Locate the cell with the specified text and output its (x, y) center coordinate. 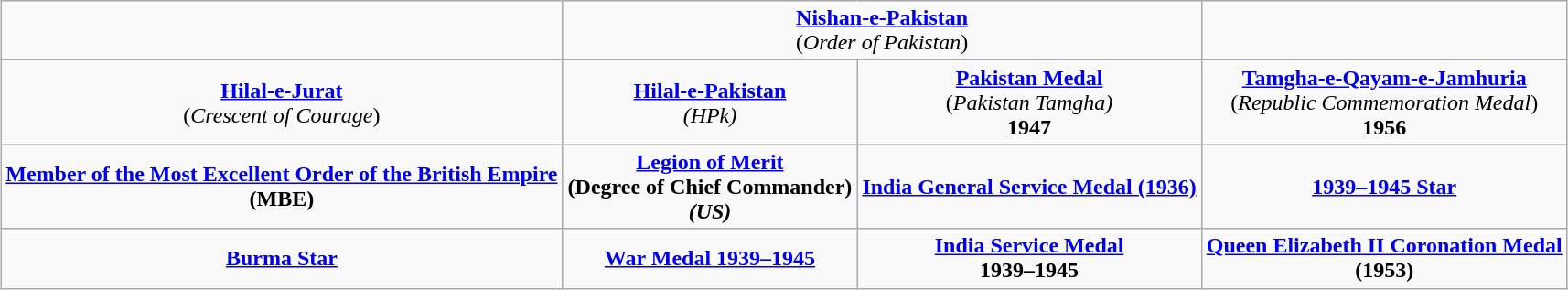
1939–1945 Star (1384, 187)
Pakistan Medal(Pakistan Tamgha)1947 (1029, 102)
Legion of Merit(Degree of Chief Commander)(US) (710, 187)
Burma Star (282, 258)
War Medal 1939–1945 (710, 258)
Member of the Most Excellent Order of the British Empire(MBE) (282, 187)
Queen Elizabeth II Coronation Medal(1953) (1384, 258)
Hilal-e-Jurat(Crescent of Courage) (282, 102)
Nishan-e-Pakistan(Order of Pakistan) (882, 31)
Hilal-e-Pakistan(HPk) (710, 102)
India General Service Medal (1936) (1029, 187)
Tamgha-e-Qayam-e-Jamhuria(Republic Commemoration Medal)1956 (1384, 102)
India Service Medal1939–1945 (1029, 258)
